Return [x, y] of the center of cell containing provided text 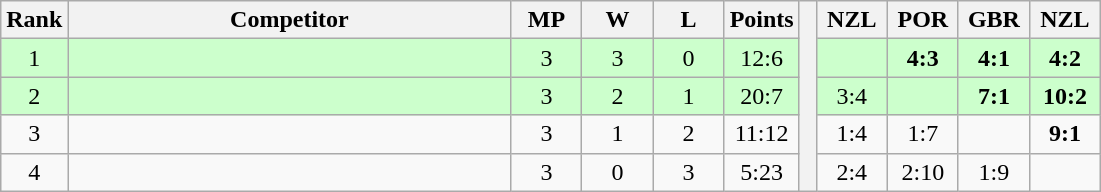
1:4 [852, 134]
12:6 [762, 58]
Rank [34, 20]
2:10 [922, 172]
5:23 [762, 172]
W [618, 20]
MP [546, 20]
10:2 [1064, 96]
1:9 [994, 172]
9:1 [1064, 134]
3:4 [852, 96]
4:2 [1064, 58]
Points [762, 20]
7:1 [994, 96]
2:4 [852, 172]
4:3 [922, 58]
Competitor [290, 20]
1:7 [922, 134]
4 [34, 172]
4:1 [994, 58]
L [688, 20]
11:12 [762, 134]
GBR [994, 20]
POR [922, 20]
20:7 [762, 96]
